Detect which cell encompasses the target text, then output its (X, Y) center coordinate. 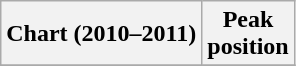
Peakposition (248, 34)
Chart (2010–2011) (102, 34)
